Find where the given text appears and provide that cell's center as (X, Y) coordinate. 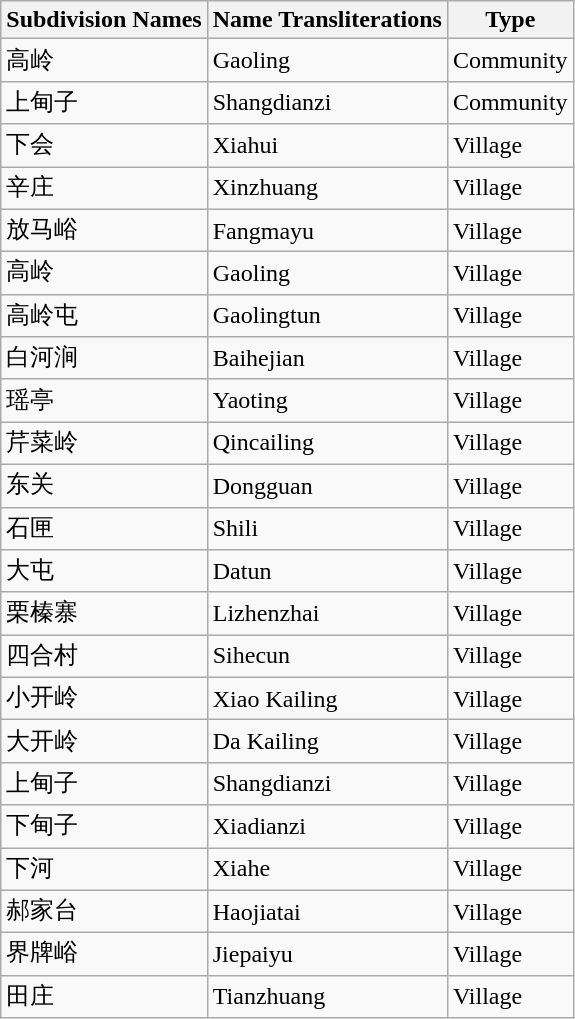
Xiahui (327, 146)
瑶亭 (104, 400)
Dongguan (327, 486)
Tianzhuang (327, 996)
栗榛寨 (104, 614)
辛庄 (104, 188)
Jiepaiyu (327, 954)
Xiao Kailing (327, 698)
Name Transliterations (327, 20)
Da Kailing (327, 742)
Subdivision Names (104, 20)
四合村 (104, 656)
石匣 (104, 528)
大屯 (104, 572)
小开岭 (104, 698)
Xinzhuang (327, 188)
Fangmayu (327, 230)
下甸子 (104, 826)
东关 (104, 486)
郝家台 (104, 912)
白河涧 (104, 358)
高岭屯 (104, 316)
Haojiatai (327, 912)
Xiadianzi (327, 826)
Type (510, 20)
田庄 (104, 996)
大开岭 (104, 742)
Shili (327, 528)
Baihejian (327, 358)
Datun (327, 572)
Xiahe (327, 870)
Yaoting (327, 400)
芹菜岭 (104, 444)
Gaolingtun (327, 316)
Lizhenzhai (327, 614)
界牌峪 (104, 954)
下河 (104, 870)
放马峪 (104, 230)
下会 (104, 146)
Qincailing (327, 444)
Sihecun (327, 656)
